Locate the cell with the specified text and output its [x, y] center coordinate. 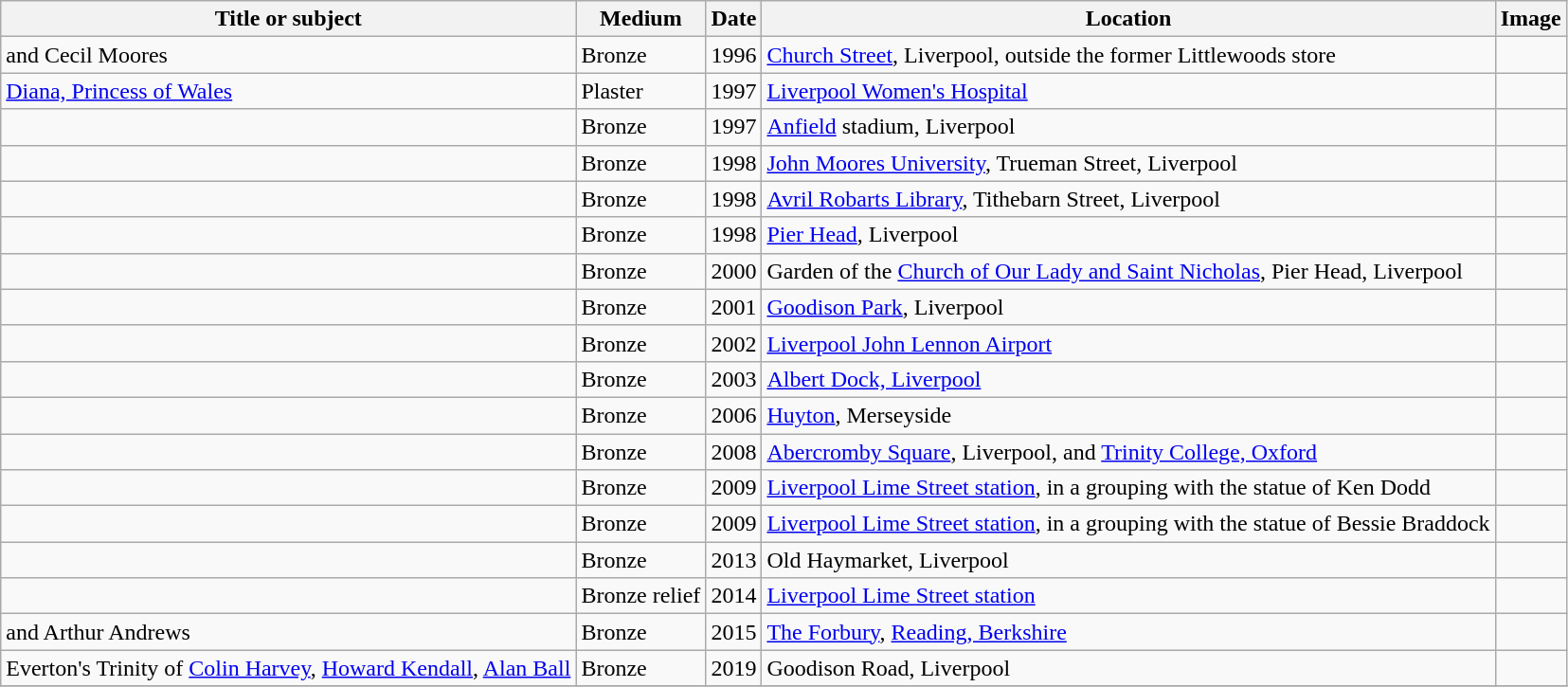
Plaster [640, 91]
2003 [733, 379]
Old Haymarket, Liverpool [1128, 560]
Church Street, Liverpool, outside the former Littlewoods store [1128, 55]
Pier Head, Liverpool [1128, 235]
2008 [733, 452]
Bronze relief [640, 596]
Image [1531, 19]
Title or subject [288, 19]
Liverpool Lime Street station [1128, 596]
Date [733, 19]
Liverpool Women's Hospital [1128, 91]
Liverpool Lime Street station, in a grouping with the statue of Bessie Braddock [1128, 524]
2019 [733, 668]
Huyton, Merseyside [1128, 415]
2013 [733, 560]
and Cecil Moores [288, 55]
Albert Dock, Liverpool [1128, 379]
2000 [733, 271]
Liverpool Lime Street station, in a grouping with the statue of Ken Dodd [1128, 488]
Medium [640, 19]
Anfield stadium, Liverpool [1128, 127]
and Arthur Andrews [288, 632]
Location [1128, 19]
1996 [733, 55]
Garden of the Church of Our Lady and Saint Nicholas, Pier Head, Liverpool [1128, 271]
2015 [733, 632]
The Forbury, Reading, Berkshire [1128, 632]
John Moores University, Trueman Street, Liverpool [1128, 163]
2014 [733, 596]
Abercromby Square, Liverpool, and Trinity College, Oxford [1128, 452]
Everton's Trinity of Colin Harvey, Howard Kendall, Alan Ball [288, 668]
2001 [733, 307]
2002 [733, 343]
Avril Robarts Library, Tithebarn Street, Liverpool [1128, 199]
Liverpool John Lennon Airport [1128, 343]
Diana, Princess of Wales [288, 91]
Goodison Road, Liverpool [1128, 668]
Goodison Park, Liverpool [1128, 307]
2006 [733, 415]
